From the cell containing the given text, extract its center point as (X, Y) coordinate. 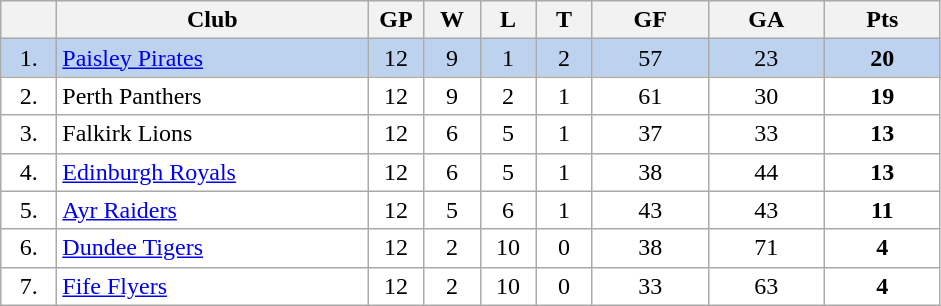
3. (29, 134)
Dundee Tigers (212, 248)
Perth Panthers (212, 96)
1. (29, 58)
30 (766, 96)
37 (650, 134)
7. (29, 286)
GF (650, 20)
5. (29, 210)
GP (396, 20)
Club (212, 20)
GA (766, 20)
57 (650, 58)
6. (29, 248)
23 (766, 58)
4. (29, 172)
61 (650, 96)
63 (766, 286)
20 (882, 58)
Paisley Pirates (212, 58)
19 (882, 96)
Edinburgh Royals (212, 172)
Pts (882, 20)
Fife Flyers (212, 286)
2. (29, 96)
44 (766, 172)
71 (766, 248)
W (452, 20)
Ayr Raiders (212, 210)
T (564, 20)
11 (882, 210)
Falkirk Lions (212, 134)
L (508, 20)
